For the text-containing cell, return its midpoint in [x, y] coordinate format. 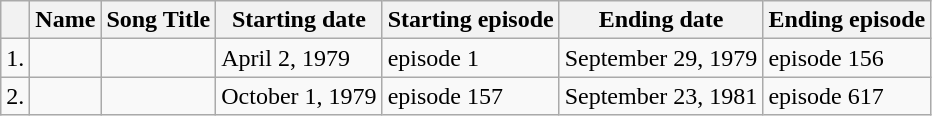
September 23, 1981 [661, 96]
Ending episode [847, 20]
2. [16, 96]
Starting date [299, 20]
Starting episode [470, 20]
October 1, 1979 [299, 96]
episode 156 [847, 58]
Song Title [158, 20]
episode 157 [470, 96]
1. [16, 58]
episode 617 [847, 96]
episode 1 [470, 58]
April 2, 1979 [299, 58]
Ending date [661, 20]
Name [66, 20]
September 29, 1979 [661, 58]
